Capture the cell that displays the provided text and extract its [X, Y] central coordinate. 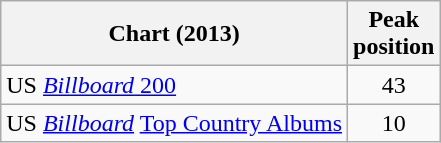
43 [394, 85]
Chart (2013) [174, 34]
Peakposition [394, 34]
US Billboard Top Country Albums [174, 123]
US Billboard 200 [174, 85]
10 [394, 123]
